Locate the cell with the specified text and output its (X, Y) center coordinate. 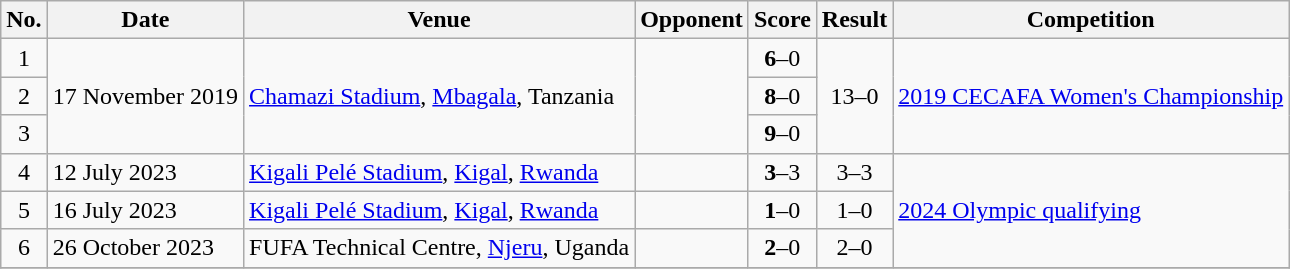
FUFA Technical Centre, Njeru, Uganda (440, 248)
12 July 2023 (145, 172)
Score (782, 20)
2019 CECAFA Women's Championship (1091, 96)
9–0 (782, 134)
Competition (1091, 20)
26 October 2023 (145, 248)
13–0 (854, 96)
Venue (440, 20)
3 (24, 134)
6 (24, 248)
6–0 (782, 58)
8–0 (782, 96)
1 (24, 58)
17 November 2019 (145, 96)
Date (145, 20)
2024 Olympic qualifying (1091, 210)
2 (24, 96)
4 (24, 172)
16 July 2023 (145, 210)
Chamazi Stadium, Mbagala, Tanzania (440, 96)
Result (854, 20)
Opponent (692, 20)
No. (24, 20)
5 (24, 210)
